Extract the [x, y] coordinate from the center of the cell holding the provided text.  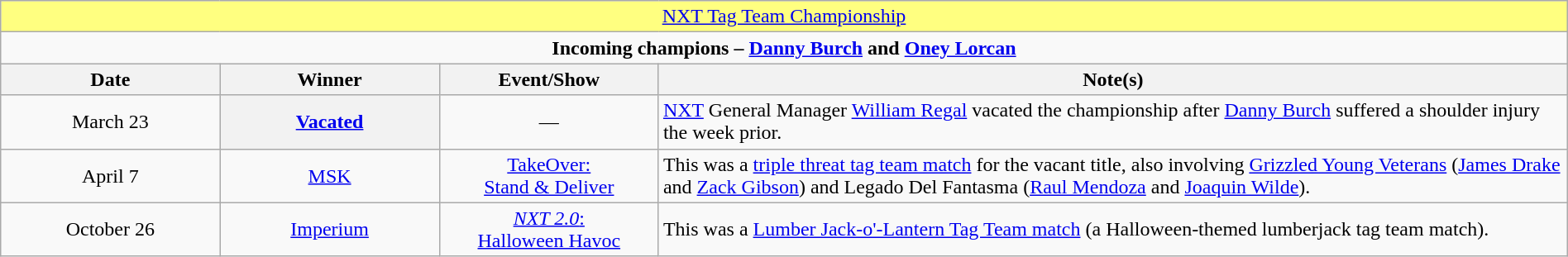
March 23 [111, 122]
Date [111, 79]
Event/Show [549, 79]
MSK [329, 175]
This was a Lumber Jack-o'-Lantern Tag Team match (a Halloween-themed lumberjack tag team match). [1113, 230]
NXT General Manager William Regal vacated the championship after Danny Burch suffered a shoulder injury the week prior. [1113, 122]
Imperium [329, 230]
NXT 2.0:Halloween Havoc [549, 230]
Note(s) [1113, 79]
NXT Tag Team Championship [784, 17]
Incoming champions – Danny Burch and Oney Lorcan [784, 48]
Winner [329, 79]
Vacated [329, 122]
TakeOver:Stand & Deliver [549, 175]
April 7 [111, 175]
October 26 [111, 230]
— [549, 122]
